Extract the [X, Y] coordinate from the center of the cell holding the provided text.  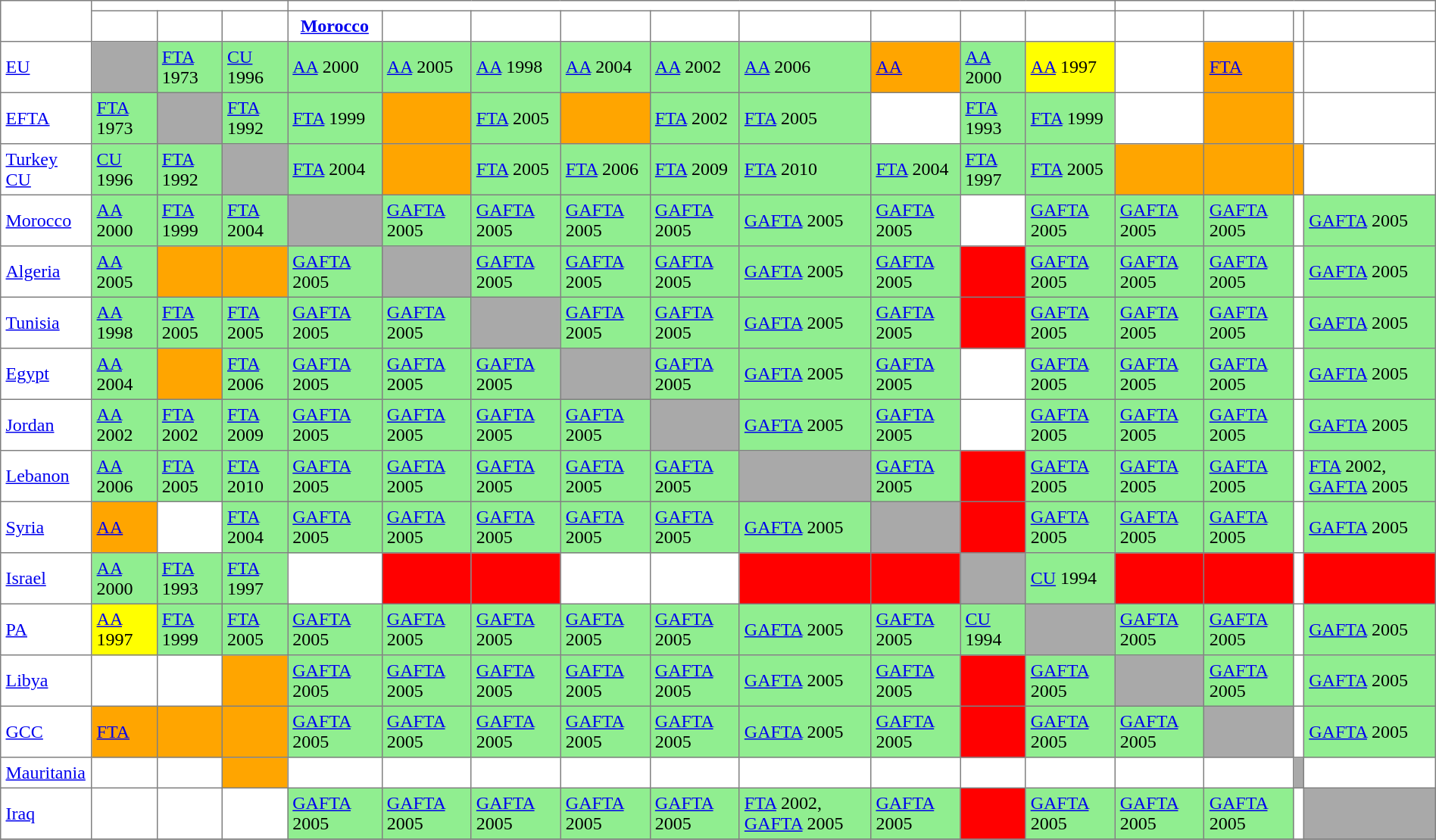
GCC [46, 732]
Egypt [46, 374]
PA [46, 629]
Turkey CU [46, 170]
Algeria [46, 272]
Israel [46, 579]
Lebanon [46, 476]
Syria [46, 527]
EU [46, 67]
Libya [46, 681]
EFTA [46, 118]
Iraq [46, 813]
Jordan [46, 425]
Mauritania [46, 773]
Tunisia [46, 323]
